Scan for the cell matching the given text and deliver its [x, y] coordinate at center. 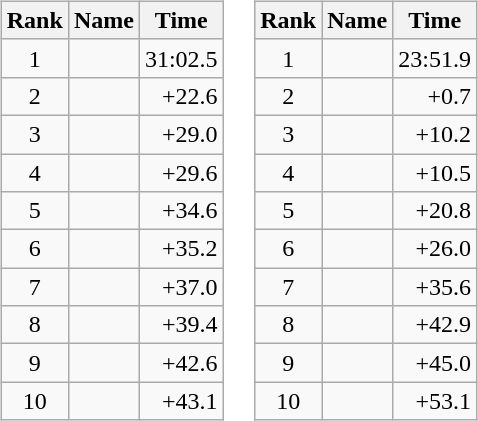
+0.7 [435, 96]
+42.6 [181, 363]
+22.6 [181, 96]
+35.2 [181, 249]
23:51.9 [435, 58]
+42.9 [435, 325]
+43.1 [181, 401]
+10.5 [435, 173]
+10.2 [435, 134]
+29.0 [181, 134]
+29.6 [181, 173]
+45.0 [435, 363]
+20.8 [435, 211]
+35.6 [435, 287]
+37.0 [181, 287]
+39.4 [181, 325]
31:02.5 [181, 58]
+53.1 [435, 401]
+34.6 [181, 211]
+26.0 [435, 249]
